Locate the cell with the specified text and output its [X, Y] center coordinate. 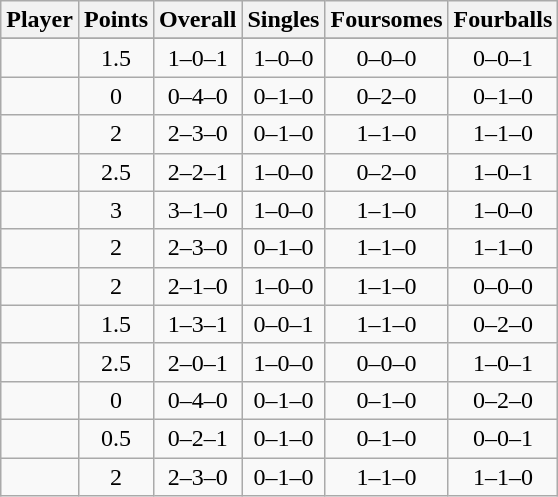
3–1–0 [198, 210]
Fourballs [503, 20]
0–2–1 [198, 438]
2–0–1 [198, 362]
Overall [198, 20]
1–3–1 [198, 324]
Player [40, 20]
2–2–1 [198, 172]
Foursomes [386, 20]
3 [116, 210]
Singles [284, 20]
Points [116, 20]
2–1–0 [198, 286]
0.5 [116, 438]
